Locate the cell with the specified text and output its (X, Y) center coordinate. 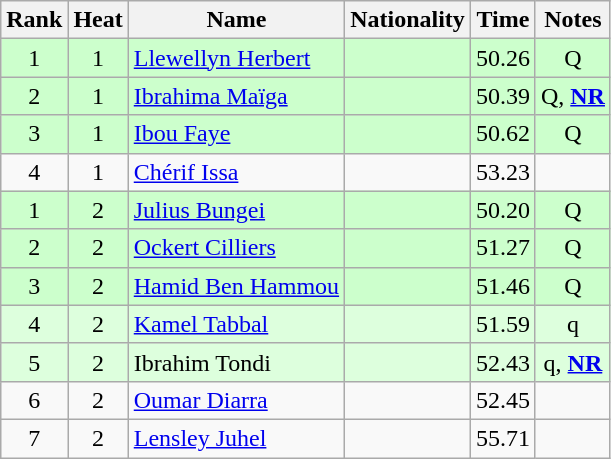
Ockert Cilliers (236, 248)
Q, NR (572, 96)
Time (502, 20)
Ibrahima Maïga (236, 96)
55.71 (502, 438)
51.46 (502, 286)
Julius Bungei (236, 210)
Chérif Issa (236, 172)
50.26 (502, 58)
51.59 (502, 324)
50.20 (502, 210)
Kamel Tabbal (236, 324)
Rank (34, 20)
53.23 (502, 172)
50.39 (502, 96)
Ibou Faye (236, 134)
52.45 (502, 400)
7 (34, 438)
Nationality (408, 20)
50.62 (502, 134)
51.27 (502, 248)
Hamid Ben Hammou (236, 286)
q, NR (572, 362)
Notes (572, 20)
Ibrahim Tondi (236, 362)
Heat (98, 20)
Name (236, 20)
6 (34, 400)
Oumar Diarra (236, 400)
Llewellyn Herbert (236, 58)
52.43 (502, 362)
Lensley Juhel (236, 438)
q (572, 324)
5 (34, 362)
